Determine the [X, Y] coordinate at the center of the cell enclosing the given text.  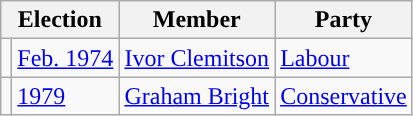
Party [344, 20]
1979 [66, 96]
Member [197, 20]
Ivor Clemitson [197, 58]
Feb. 1974 [66, 58]
Labour [344, 58]
Election [60, 20]
Conservative [344, 96]
Graham Bright [197, 96]
